Identify which cell holds the provided text, then report its [X, Y] central coordinate. 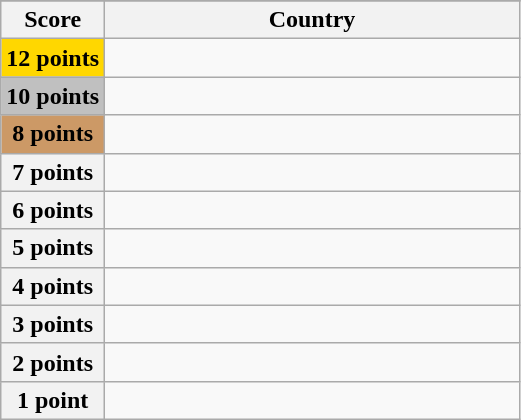
1 point [53, 400]
8 points [53, 134]
Score [53, 20]
7 points [53, 172]
4 points [53, 286]
12 points [53, 58]
2 points [53, 362]
6 points [53, 210]
5 points [53, 248]
Country [312, 20]
10 points [53, 96]
3 points [53, 324]
